For the text-containing cell, return its midpoint in (X, Y) coordinate format. 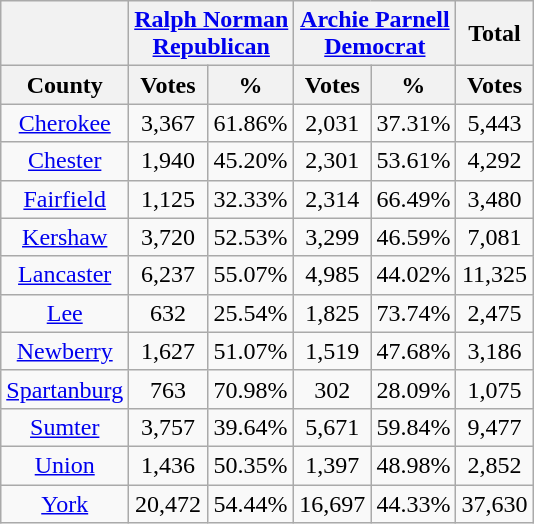
53.61% (414, 161)
1,125 (168, 199)
50.35% (250, 465)
25.54% (250, 313)
32.33% (250, 199)
1,397 (332, 465)
44.33% (414, 503)
3,367 (168, 123)
York (65, 503)
2,031 (332, 123)
1,436 (168, 465)
Kershaw (65, 237)
1,825 (332, 313)
28.09% (414, 389)
Newberry (65, 351)
Archie ParnellDemocrat (375, 34)
61.86% (250, 123)
Chester (65, 161)
3,186 (494, 351)
2,475 (494, 313)
Cherokee (65, 123)
3,757 (168, 427)
46.59% (414, 237)
4,292 (494, 161)
Total (494, 34)
3,299 (332, 237)
763 (168, 389)
Lee (65, 313)
39.64% (250, 427)
55.07% (250, 275)
37.31% (414, 123)
48.98% (414, 465)
73.74% (414, 313)
6,237 (168, 275)
5,443 (494, 123)
52.53% (250, 237)
1,075 (494, 389)
54.44% (250, 503)
7,081 (494, 237)
Lancaster (65, 275)
5,671 (332, 427)
37,630 (494, 503)
47.68% (414, 351)
11,325 (494, 275)
66.49% (414, 199)
20,472 (168, 503)
70.98% (250, 389)
3,480 (494, 199)
Ralph NormanRepublican (212, 34)
1,940 (168, 161)
Union (65, 465)
4,985 (332, 275)
16,697 (332, 503)
44.02% (414, 275)
Spartanburg (65, 389)
9,477 (494, 427)
45.20% (250, 161)
302 (332, 389)
632 (168, 313)
Fairfield (65, 199)
2,301 (332, 161)
51.07% (250, 351)
2,852 (494, 465)
59.84% (414, 427)
County (65, 85)
1,627 (168, 351)
3,720 (168, 237)
1,519 (332, 351)
Sumter (65, 427)
2,314 (332, 199)
